Detect which cell encompasses the target text, then output its [X, Y] center coordinate. 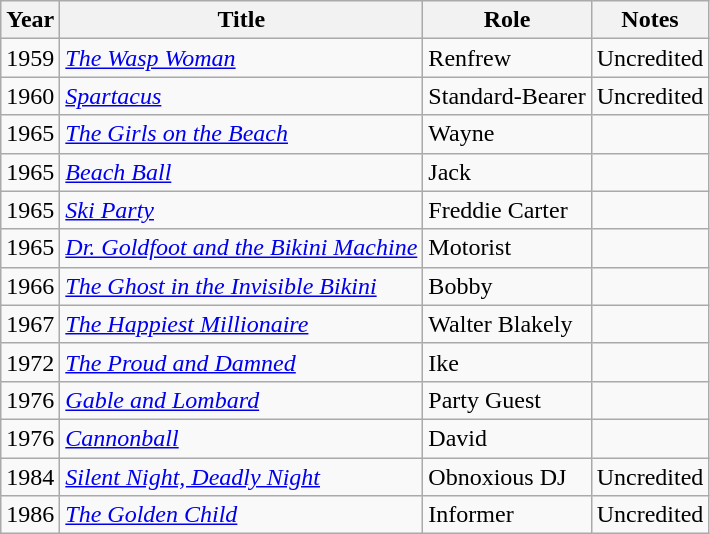
Wayne [507, 134]
David [507, 438]
Obnoxious DJ [507, 477]
The Wasp Woman [242, 58]
Bobby [507, 286]
1984 [30, 477]
1972 [30, 362]
Ski Party [242, 210]
Informer [507, 515]
Party Guest [507, 400]
1986 [30, 515]
Dr. Goldfoot and the Bikini Machine [242, 248]
Role [507, 20]
Year [30, 20]
1960 [30, 96]
1966 [30, 286]
Beach Ball [242, 172]
1959 [30, 58]
The Golden Child [242, 515]
Walter Blakely [507, 324]
The Girls on the Beach [242, 134]
Gable and Lombard [242, 400]
Spartacus [242, 96]
The Proud and Damned [242, 362]
Freddie Carter [507, 210]
The Happiest Millionaire [242, 324]
Motorist [507, 248]
Notes [650, 20]
The Ghost in the Invisible Bikini [242, 286]
Renfrew [507, 58]
Title [242, 20]
Standard-Bearer [507, 96]
Ike [507, 362]
Jack [507, 172]
1967 [30, 324]
Cannonball [242, 438]
Silent Night, Deadly Night [242, 477]
